Extract the (X, Y) coordinate from the center of the cell holding the provided text.  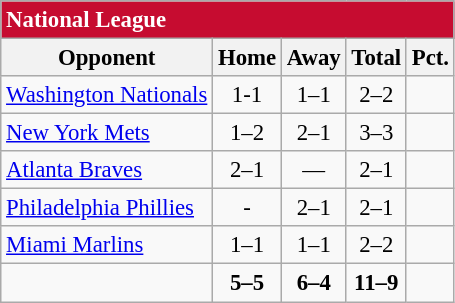
Opponent (107, 58)
11–9 (376, 283)
Home (248, 58)
New York Mets (107, 133)
6–4 (314, 283)
Miami Marlins (107, 245)
- (248, 208)
1-1 (248, 95)
3–3 (376, 133)
Atlanta Braves (107, 170)
Pct. (430, 58)
Washington Nationals (107, 95)
Philadelphia Phillies (107, 208)
Away (314, 58)
1–2 (248, 133)
Total (376, 58)
— (314, 170)
5–5 (248, 283)
National League (228, 20)
